From the cell containing the given text, extract its center point as [X, Y] coordinate. 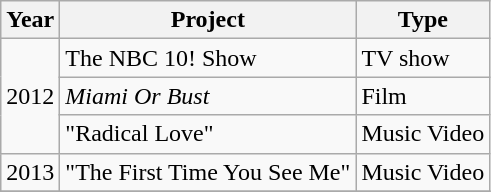
Film [423, 96]
The NBC 10! Show [208, 58]
TV show [423, 58]
Year [30, 20]
Type [423, 20]
"Radical Love" [208, 134]
"The First Time You See Me" [208, 172]
2012 [30, 96]
Project [208, 20]
2013 [30, 172]
Miami Or Bust [208, 96]
